From the cell containing the given text, extract its center point as (X, Y) coordinate. 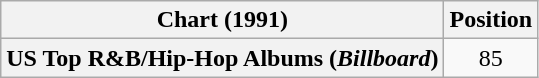
Position (491, 20)
85 (491, 58)
US Top R&B/Hip-Hop Albums (Billboard) (222, 58)
Chart (1991) (222, 20)
